Detect which cell encompasses the target text, then output its (x, y) center coordinate. 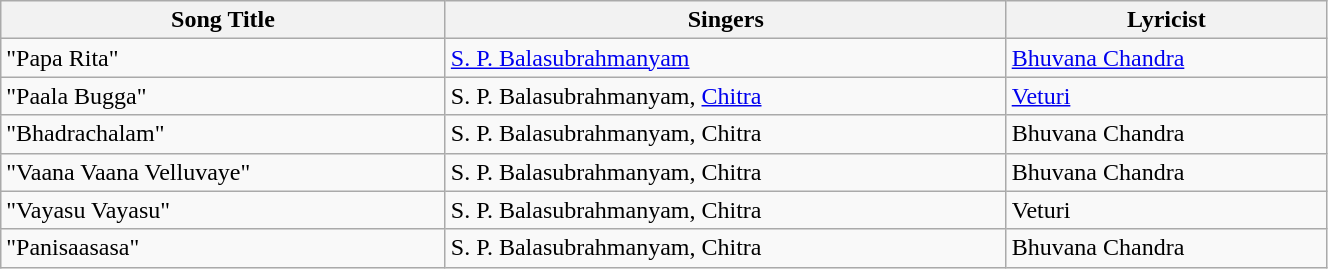
"Paala Bugga" (224, 96)
Song Title (224, 20)
"Vayasu Vayasu" (224, 210)
"Papa Rita" (224, 58)
"Vaana Vaana Velluvaye" (224, 172)
Lyricist (1166, 20)
"Bhadrachalam" (224, 134)
Singers (726, 20)
S. P. Balasubrahmanyam (726, 58)
"Panisaasasa" (224, 248)
